Return the [x, y] coordinate for the center point of the cell that contains the specified text.  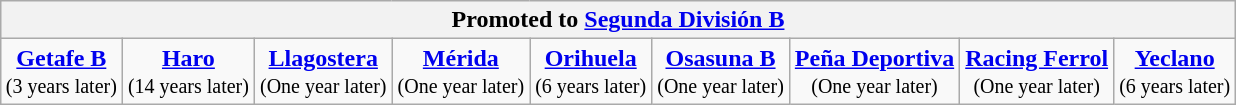
Osasuna B(One year later) [721, 72]
Peña Deportiva(One year later) [874, 72]
Getafe B(3 years later) [61, 72]
Haro(14 years later) [188, 72]
Yeclano(6 years later) [1175, 72]
Mérida(One year later) [461, 72]
Promoted to Segunda División B [618, 20]
Llagostera(One year later) [323, 72]
Racing Ferrol(One year later) [1037, 72]
Orihuela(6 years later) [591, 72]
